Search for the cell housing the specified text and yield its (x, y) center coordinate. 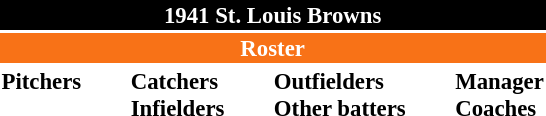
Roster (272, 48)
1941 St. Louis Browns (272, 15)
